Search for the cell housing the specified text and yield its [X, Y] center coordinate. 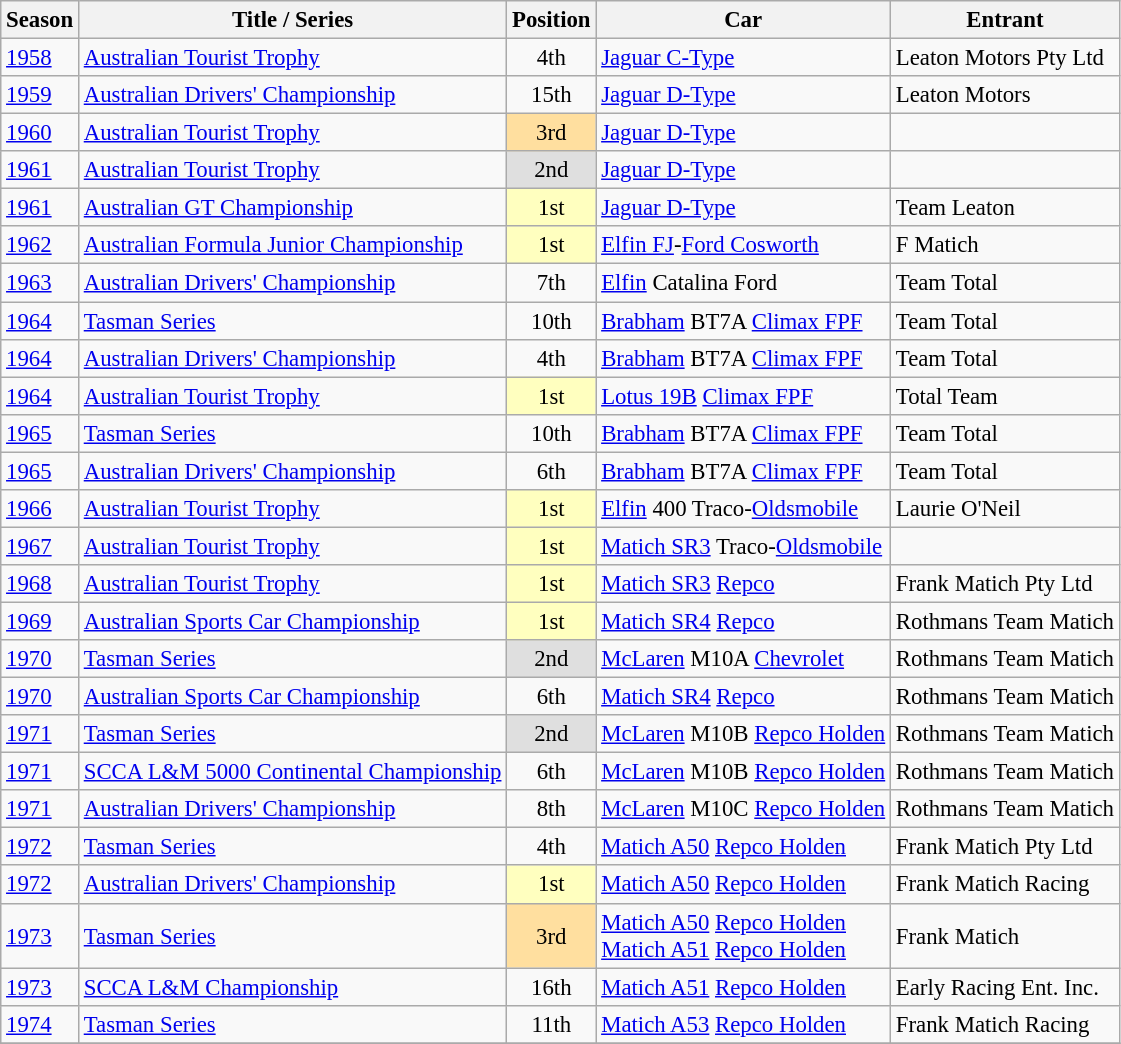
Elfin Catalina Ford [744, 283]
SCCA L&M Championship [292, 987]
1967 [40, 546]
1959 [40, 95]
Leaton Motors Pty Ltd [1006, 58]
Frank Matich [1006, 936]
Matich A51 Repco Holden [744, 987]
Position [552, 20]
Matich SR3 Repco [744, 584]
Australian GT Championship [292, 208]
16th [552, 987]
Season [40, 20]
Laurie O'Neil [1006, 509]
8th [552, 809]
15th [552, 95]
11th [552, 1024]
Car [744, 20]
McLaren M10C Repco Holden [744, 809]
1960 [40, 133]
Elfin 400 Traco-Oldsmobile [744, 509]
Entrant [1006, 20]
Team Leaton [1006, 208]
1969 [40, 621]
7th [552, 283]
1966 [40, 509]
Jaguar C-Type [744, 58]
1963 [40, 283]
Leaton Motors [1006, 95]
Lotus 19B Climax FPF [744, 396]
F Matich [1006, 245]
Matich SR3 Traco-Oldsmobile [744, 546]
Matich A50 Repco HoldenMatich A51 Repco Holden [744, 936]
Matich A53 Repco Holden [744, 1024]
Early Racing Ent. Inc. [1006, 987]
Australian Formula Junior Championship [292, 245]
McLaren M10A Chevrolet [744, 659]
Title / Series [292, 20]
1974 [40, 1024]
Total Team [1006, 396]
Elfin FJ-Ford Cosworth [744, 245]
1958 [40, 58]
1962 [40, 245]
SCCA L&M 5000 Continental Championship [292, 772]
1968 [40, 584]
